Pinpoint the cell where the given text exists, returning its [x, y] midpoint coordinate. 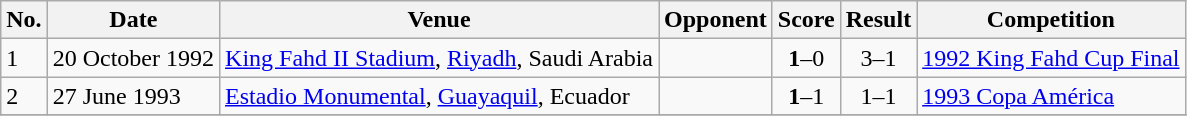
1993 Copa América [1051, 96]
27 June 1993 [133, 96]
Competition [1051, 20]
1–0 [806, 58]
Result [878, 20]
2 [24, 96]
No. [24, 20]
Opponent [716, 20]
1992 King Fahd Cup Final [1051, 58]
20 October 1992 [133, 58]
Estadio Monumental, Guayaquil, Ecuador [440, 96]
1 [24, 58]
King Fahd II Stadium, Riyadh, Saudi Arabia [440, 58]
Venue [440, 20]
Date [133, 20]
3–1 [878, 58]
Score [806, 20]
